Locate the cell with the specified text and output its [x, y] center coordinate. 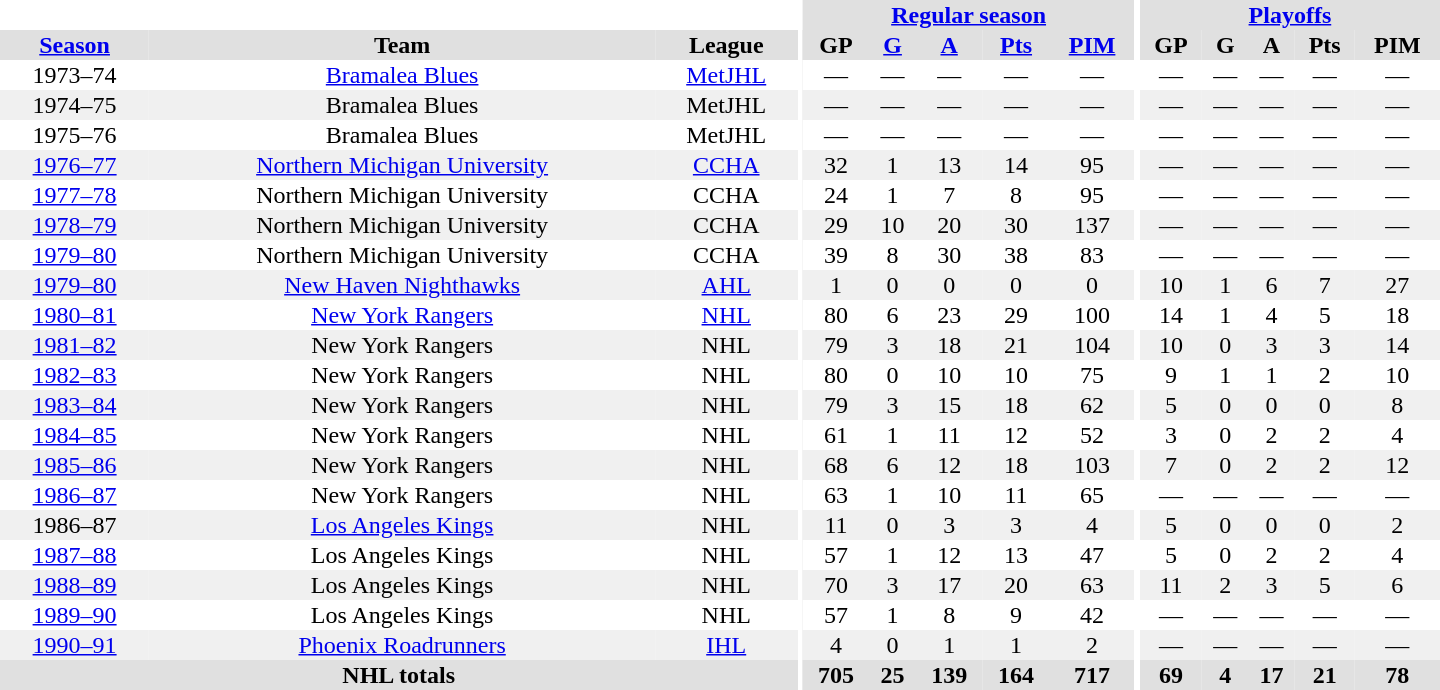
61 [836, 435]
1984–85 [74, 435]
1973–74 [74, 75]
Season [74, 45]
25 [892, 675]
27 [1398, 285]
IHL [726, 645]
104 [1092, 345]
1976–77 [74, 165]
83 [1092, 255]
164 [1016, 675]
717 [1092, 675]
24 [836, 195]
23 [950, 315]
100 [1092, 315]
32 [836, 165]
1981–82 [74, 345]
1977–78 [74, 195]
1982–83 [74, 375]
1989–90 [74, 615]
League [726, 45]
137 [1092, 225]
52 [1092, 435]
1980–81 [74, 315]
39 [836, 255]
1974–75 [74, 105]
1988–89 [74, 585]
42 [1092, 615]
Playoffs [1290, 15]
1985–86 [74, 465]
75 [1092, 375]
New Haven Nighthawks [402, 285]
62 [1092, 405]
65 [1092, 495]
Regular season [969, 15]
38 [1016, 255]
1975–76 [74, 135]
47 [1092, 555]
NHL totals [398, 675]
705 [836, 675]
78 [1398, 675]
Phoenix Roadrunners [402, 645]
70 [836, 585]
15 [950, 405]
1987–88 [74, 555]
1983–84 [74, 405]
Team [402, 45]
1990–91 [74, 645]
68 [836, 465]
69 [1171, 675]
139 [950, 675]
103 [1092, 465]
AHL [726, 285]
1978–79 [74, 225]
